Provide the (X, Y) coordinate of the cell's center where the given text is located.  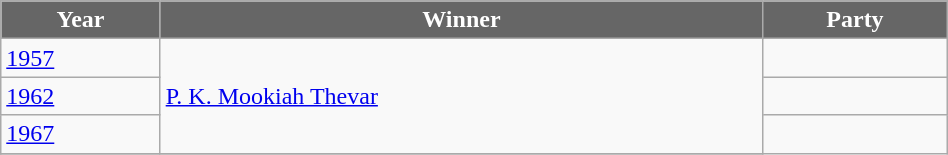
Year (80, 20)
1962 (80, 96)
P. K. Mookiah Thevar (462, 96)
1967 (80, 134)
1957 (80, 58)
Party (856, 20)
Winner (462, 20)
